Find where the given text appears and provide that cell's center as (x, y) coordinate. 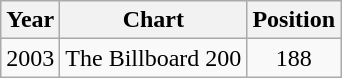
188 (294, 58)
The Billboard 200 (154, 58)
Chart (154, 20)
Year (30, 20)
Position (294, 20)
2003 (30, 58)
